Search for the cell housing the specified text and yield its (X, Y) center coordinate. 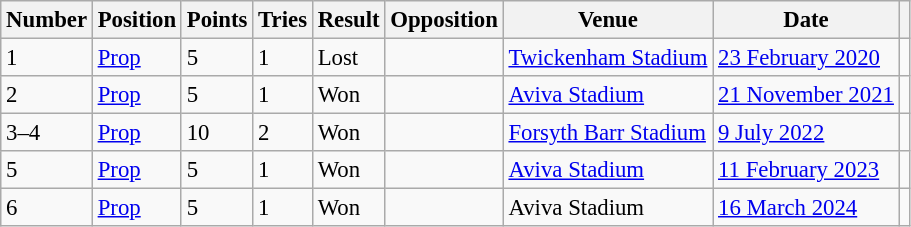
Number (47, 20)
6 (47, 208)
21 November 2021 (806, 95)
11 February 2023 (806, 170)
Points (216, 20)
Result (348, 20)
Date (806, 20)
Tries (283, 20)
Lost (348, 58)
Forsyth Barr Stadium (608, 133)
10 (216, 133)
Venue (608, 20)
16 March 2024 (806, 208)
Twickenham Stadium (608, 58)
23 February 2020 (806, 58)
3–4 (47, 133)
9 July 2022 (806, 133)
Position (136, 20)
Opposition (444, 20)
